Return the [X, Y] coordinate for the center point of the cell that contains the specified text.  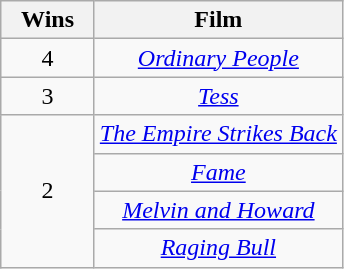
4 [48, 58]
3 [48, 96]
Film [218, 20]
Fame [218, 172]
Wins [48, 20]
The Empire Strikes Back [218, 134]
Melvin and Howard [218, 210]
Raging Bull [218, 248]
Tess [218, 96]
Ordinary People [218, 58]
2 [48, 191]
